Return (x, y) of the center of cell containing provided text 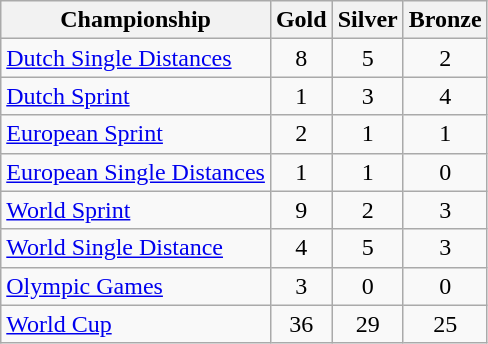
29 (368, 324)
Championship (136, 20)
Silver (368, 20)
8 (301, 58)
World Cup (136, 324)
World Single Distance (136, 248)
World Sprint (136, 210)
Bronze (445, 20)
Dutch Single Distances (136, 58)
European Single Distances (136, 172)
European Sprint (136, 134)
25 (445, 324)
9 (301, 210)
Gold (301, 20)
Olympic Games (136, 286)
36 (301, 324)
Dutch Sprint (136, 96)
